Find where the given text appears and provide that cell's center as [x, y] coordinate. 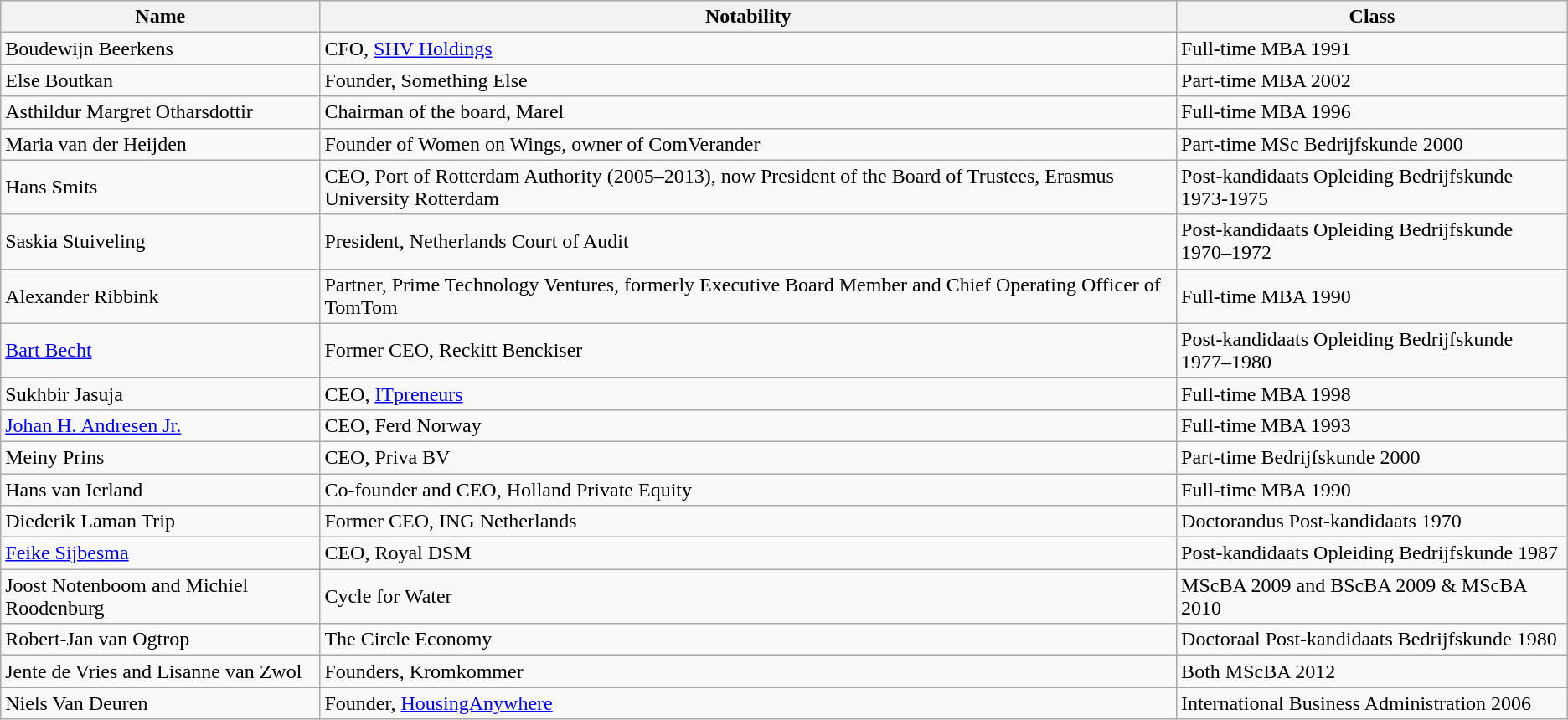
Part-time MBA 2002 [1372, 80]
CEO, Priva BV [749, 457]
Johan H. Andresen Jr. [161, 425]
Post-kandidaats Opleiding Bedrijfskunde 1970–1972 [1372, 241]
Part-time Bedrijfskunde 2000 [1372, 457]
Joost Notenboom and Michiel Roodenburg [161, 596]
CEO, Port of Rotterdam Authority (2005–2013), now President of the Board of Trustees, Erasmus University Rotterdam [749, 188]
Founder of Women on Wings, owner of ComVerander [749, 144]
Founders, Kromkommer [749, 671]
CEO, Royal DSM [749, 553]
Former CEO, Reckitt Benckiser [749, 350]
Saskia Stuiveling [161, 241]
Full-time MBA 1993 [1372, 425]
Post-kandidaats Opleiding Bedrijfskunde 1987 [1372, 553]
Full-time MBA 1996 [1372, 112]
President, Netherlands Court of Audit [749, 241]
Founder, HousingAnywhere [749, 703]
Doctoraal Post-kandidaats Bedrijfskunde 1980 [1372, 640]
Notability [749, 17]
Chairman of the board, Marel [749, 112]
Partner, Prime Technology Ventures, formerly Executive Board Member and Chief Operating Officer of TomTom [749, 296]
Post-kandidaats Opleiding Bedrijfskunde 1973-1975 [1372, 188]
Alexander Ribbink [161, 296]
Jente de Vries and Lisanne van Zwol [161, 671]
CEO, ITpreneurs [749, 393]
Niels Van Deuren [161, 703]
International Business Administration 2006 [1372, 703]
Founder, Something Else [749, 80]
Feike Sijbesma [161, 553]
Part-time MSc Bedrijfskunde 2000 [1372, 144]
Meiny Prins [161, 457]
Sukhbir Jasuja [161, 393]
Robert-Jan van Ogtrop [161, 640]
CFO, SHV Holdings [749, 49]
Former CEO, ING Netherlands [749, 522]
Bart Becht [161, 350]
The Circle Economy [749, 640]
MScBA 2009 and BScBA 2009 & MScBA 2010 [1372, 596]
Hans van Ierland [161, 490]
Maria van der Heijden [161, 144]
Hans Smits [161, 188]
Full-time MBA 1991 [1372, 49]
Name [161, 17]
Both MScBA 2012 [1372, 671]
Boudewijn Beerkens [161, 49]
CEO, Ferd Norway [749, 425]
Post-kandidaats Opleiding Bedrijfskunde 1977–1980 [1372, 350]
Else Boutkan [161, 80]
Doctorandus Post-kandidaats 1970 [1372, 522]
Cycle for Water [749, 596]
Co-founder and CEO, Holland Private Equity [749, 490]
Full-time MBA 1998 [1372, 393]
Diederik Laman Trip [161, 522]
Class [1372, 17]
Asthildur Margret Otharsdottir [161, 112]
